Find where the given text appears and provide that cell's center as [x, y] coordinate. 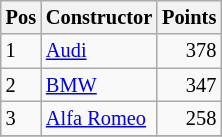
3 [21, 118]
Pos [21, 17]
Constructor [99, 17]
258 [189, 118]
Points [189, 17]
Alfa Romeo [99, 118]
Audi [99, 51]
BMW [99, 85]
1 [21, 51]
2 [21, 85]
347 [189, 85]
378 [189, 51]
